Return the [X, Y] coordinate for the center point of the cell that contains the specified text.  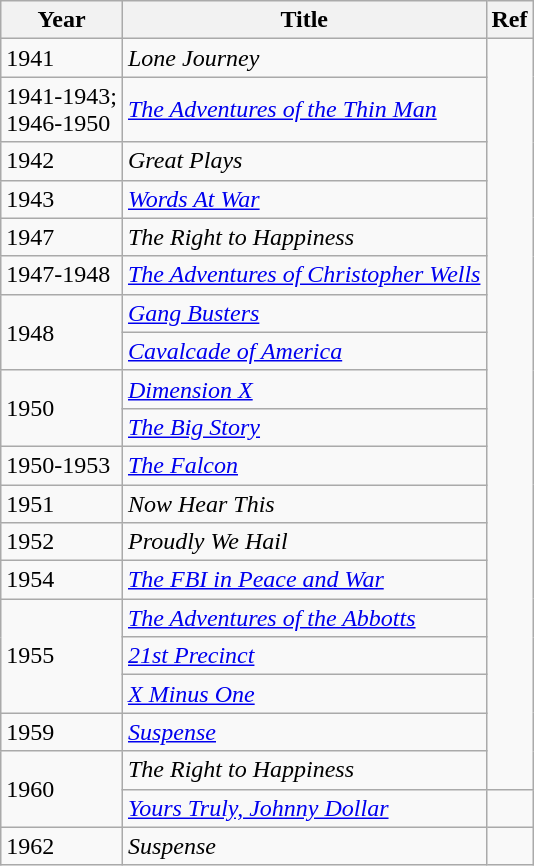
1952 [62, 542]
1962 [62, 846]
1947 [62, 237]
Title [304, 20]
Ref [510, 20]
Year [62, 20]
Cavalcade of America [304, 351]
1943 [62, 199]
1941-1943; 1946-1950 [62, 110]
1950 [62, 408]
The FBI in Peace and War [304, 580]
Great Plays [304, 161]
Gang Busters [304, 313]
1960 [62, 789]
The Adventures of the Thin Man [304, 110]
1955 [62, 656]
1951 [62, 503]
1959 [62, 732]
X Minus One [304, 694]
1947-1948 [62, 275]
The Falcon [304, 465]
Now Hear This [304, 503]
The Big Story [304, 427]
Dimension X [304, 389]
1950-1953 [62, 465]
The Adventures of Christopher Wells [304, 275]
1948 [62, 332]
21st Precinct [304, 656]
Yours Truly, Johnny Dollar [304, 808]
The Adventures of the Abbotts [304, 618]
1954 [62, 580]
1941 [62, 58]
Lone Journey [304, 58]
Words At War [304, 199]
Proudly We Hail [304, 542]
1942 [62, 161]
